Extract the [X, Y] coordinate from the center of the cell holding the provided text.  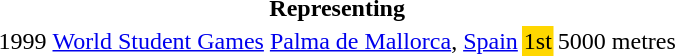
1st [538, 41]
Palma de Mallorca, Spain [394, 41]
World Student Games [158, 41]
